For the text-containing cell, return its midpoint in [x, y] coordinate format. 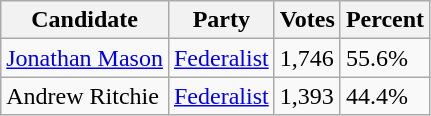
Votes [307, 20]
1,746 [307, 58]
Percent [384, 20]
44.4% [384, 96]
55.6% [384, 58]
Candidate [85, 20]
Andrew Ritchie [85, 96]
Jonathan Mason [85, 58]
1,393 [307, 96]
Party [221, 20]
